Locate the cell with the specified text and output its [X, Y] center coordinate. 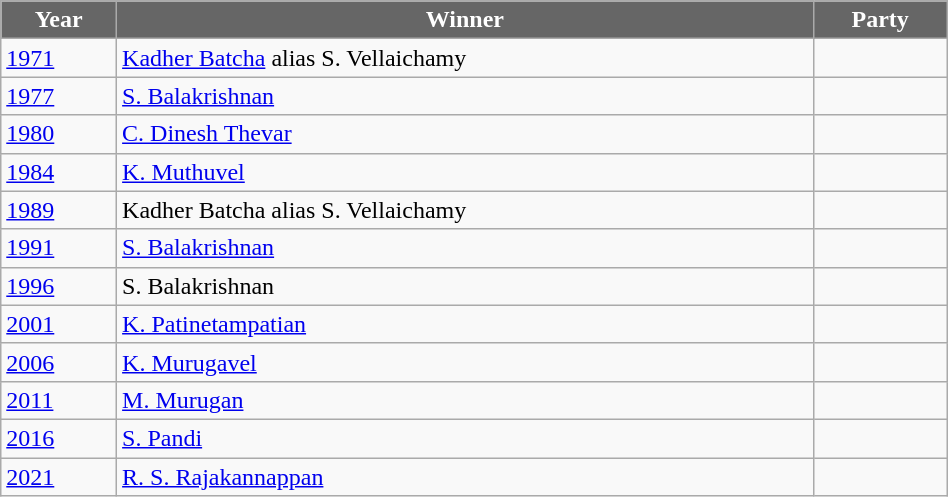
1996 [59, 286]
K. Muthuvel [466, 172]
M. Murugan [466, 400]
Winner [466, 20]
2021 [59, 477]
1977 [59, 96]
1971 [59, 58]
2001 [59, 324]
S. Pandi [466, 438]
2006 [59, 362]
1984 [59, 172]
2011 [59, 400]
1991 [59, 248]
K. Patinetampatian [466, 324]
1989 [59, 210]
R. S. Rajakannappan [466, 477]
C. Dinesh Thevar [466, 134]
Party [880, 20]
1980 [59, 134]
Year [59, 20]
2016 [59, 438]
K. Murugavel [466, 362]
